Provide the [x, y] coordinate of the cell's center where the given text is located.  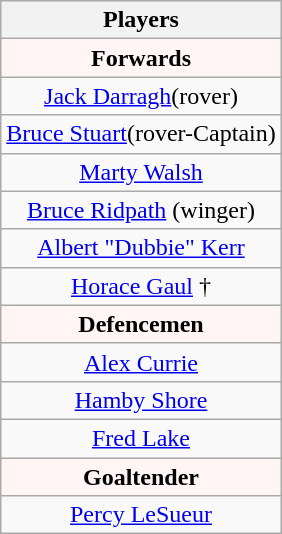
Marty Walsh [141, 172]
Forwards [141, 58]
Horace Gaul † [141, 286]
Hamby Shore [141, 400]
Percy LeSueur [141, 515]
Goaltender [141, 477]
Bruce Ridpath (winger) [141, 210]
Fred Lake [141, 438]
Defencemen [141, 324]
Albert "Dubbie" Kerr [141, 248]
Bruce Stuart(rover-Captain) [141, 134]
Alex Currie [141, 362]
Players [141, 20]
Jack Darragh(rover) [141, 96]
